Capture the cell that displays the provided text and extract its [X, Y] central coordinate. 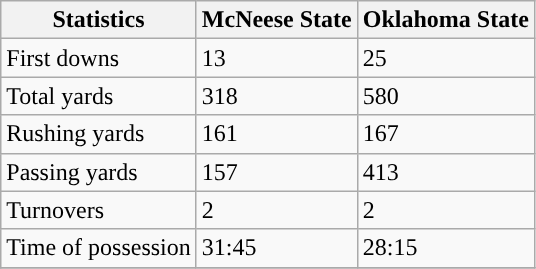
Time of possession [99, 248]
13 [276, 58]
167 [446, 134]
318 [276, 96]
Total yards [99, 96]
First downs [99, 58]
161 [276, 134]
580 [446, 96]
413 [446, 172]
Rushing yards [99, 134]
25 [446, 58]
McNeese State [276, 20]
Turnovers [99, 210]
28:15 [446, 248]
Statistics [99, 20]
31:45 [276, 248]
Passing yards [99, 172]
157 [276, 172]
Oklahoma State [446, 20]
